Provide the (X, Y) coordinate of the cell's center where the given text is located.  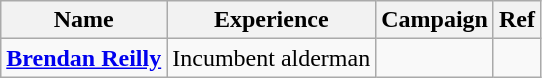
Brendan Reilly (84, 58)
Incumbent alderman (272, 58)
Ref (516, 20)
Experience (272, 20)
Campaign (435, 20)
Name (84, 20)
